Locate the cell with the specified text and output its (x, y) center coordinate. 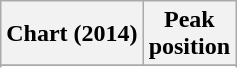
Peakposition (189, 34)
Chart (2014) (72, 34)
